Output the (x, y) coordinate of the center of the cell containing the given text.  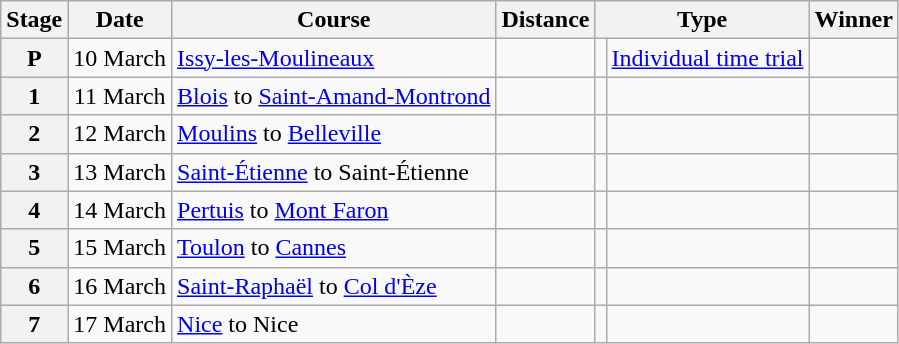
Moulins to Belleville (334, 134)
10 March (120, 58)
16 March (120, 286)
Course (334, 20)
Issy-les-Moulineaux (334, 58)
11 March (120, 96)
14 March (120, 210)
P (34, 58)
4 (34, 210)
Saint-Raphaël to Col d'Èze (334, 286)
6 (34, 286)
Nice to Nice (334, 324)
7 (34, 324)
Type (702, 20)
13 March (120, 172)
15 March (120, 248)
Blois to Saint-Amand-Montrond (334, 96)
Distance (546, 20)
12 March (120, 134)
2 (34, 134)
17 March (120, 324)
5 (34, 248)
Stage (34, 20)
Toulon to Cannes (334, 248)
Winner (854, 20)
Pertuis to Mont Faron (334, 210)
3 (34, 172)
Individual time trial (708, 58)
Saint-Étienne to Saint-Étienne (334, 172)
Date (120, 20)
1 (34, 96)
